Find where the given text appears and provide that cell's center as (x, y) coordinate. 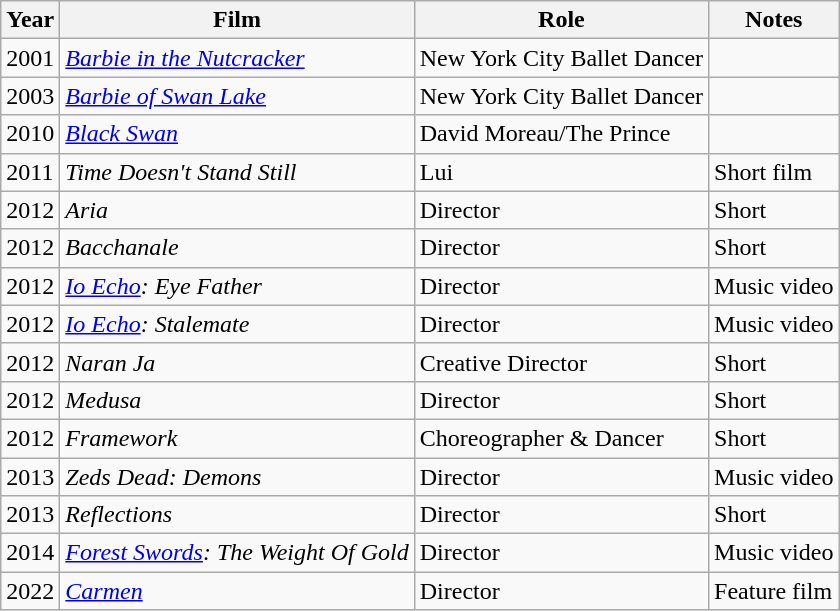
Notes (774, 20)
Feature film (774, 591)
Barbie of Swan Lake (237, 96)
2014 (30, 553)
Io Echo: Eye Father (237, 286)
2003 (30, 96)
Short film (774, 172)
Film (237, 20)
Medusa (237, 400)
Carmen (237, 591)
Reflections (237, 515)
2010 (30, 134)
Creative Director (561, 362)
Forest Swords: The Weight Of Gold (237, 553)
2001 (30, 58)
Naran Ja (237, 362)
Lui (561, 172)
Bacchanale (237, 248)
Barbie in the Nutcracker (237, 58)
Zeds Dead: Demons (237, 477)
Io Echo: Stalemate (237, 324)
Framework (237, 438)
2011 (30, 172)
Aria (237, 210)
Role (561, 20)
Time Doesn't Stand Still (237, 172)
2022 (30, 591)
Black Swan (237, 134)
Year (30, 20)
David Moreau/The Prince (561, 134)
Choreographer & Dancer (561, 438)
